Scan for the cell matching the given text and deliver its [X, Y] coordinate at center. 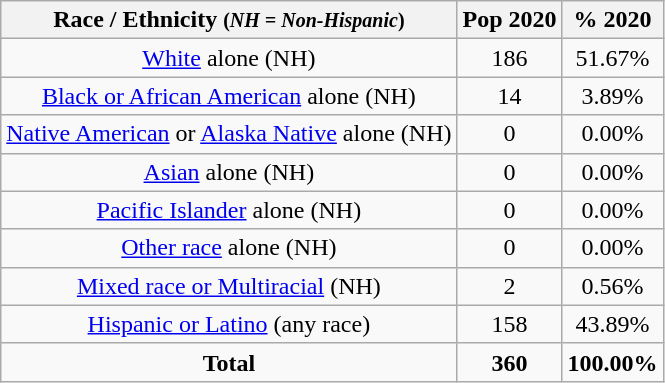
Pacific Islander alone (NH) [229, 210]
14 [510, 96]
Asian alone (NH) [229, 172]
43.89% [612, 324]
2 [510, 286]
186 [510, 58]
Other race alone (NH) [229, 248]
Race / Ethnicity (NH = Non-Hispanic) [229, 20]
51.67% [612, 58]
0.56% [612, 286]
Mixed race or Multiracial (NH) [229, 286]
% 2020 [612, 20]
Black or African American alone (NH) [229, 96]
Pop 2020 [510, 20]
360 [510, 362]
3.89% [612, 96]
Total [229, 362]
158 [510, 324]
100.00% [612, 362]
Native American or Alaska Native alone (NH) [229, 134]
White alone (NH) [229, 58]
Hispanic or Latino (any race) [229, 324]
